Determine the [x, y] coordinate at the center of the cell enclosing the given text.  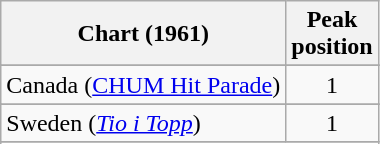
Sweden (Tio i Topp) [144, 123]
Canada (CHUM Hit Parade) [144, 85]
Chart (1961) [144, 34]
Peakposition [332, 34]
